Pinpoint the cell where the given text exists, returning its [x, y] midpoint coordinate. 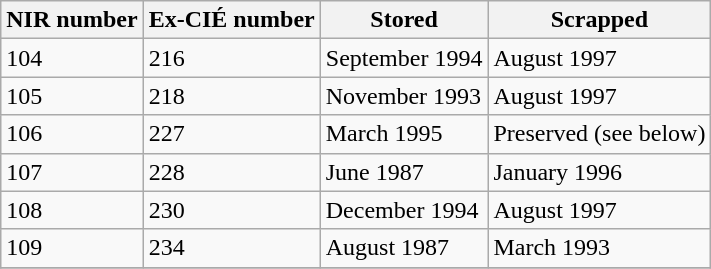
106 [72, 134]
109 [72, 248]
218 [232, 96]
Preserved (see below) [600, 134]
June 1987 [404, 172]
104 [72, 58]
216 [232, 58]
108 [72, 210]
NIR number [72, 20]
March 1993 [600, 248]
Stored [404, 20]
August 1987 [404, 248]
January 1996 [600, 172]
December 1994 [404, 210]
Scrapped [600, 20]
September 1994 [404, 58]
227 [232, 134]
230 [232, 210]
228 [232, 172]
234 [232, 248]
105 [72, 96]
November 1993 [404, 96]
107 [72, 172]
Ex-CIÉ number [232, 20]
March 1995 [404, 134]
